Determine the (x, y) coordinate at the center of the cell enclosing the given text.  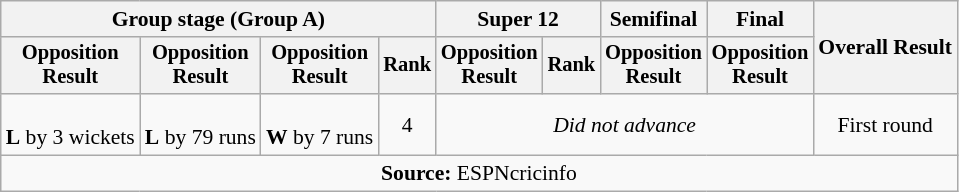
L by 79 runs (200, 124)
W by 7 runs (320, 124)
Final (760, 19)
Semifinal (654, 19)
4 (407, 124)
Overall Result (885, 48)
Did not advance (624, 124)
Source: ESPNcricinfo (479, 174)
L by 3 wickets (70, 124)
First round (885, 124)
Group stage (Group A) (218, 19)
Super 12 (518, 19)
